Detect which cell encompasses the target text, then output its (x, y) center coordinate. 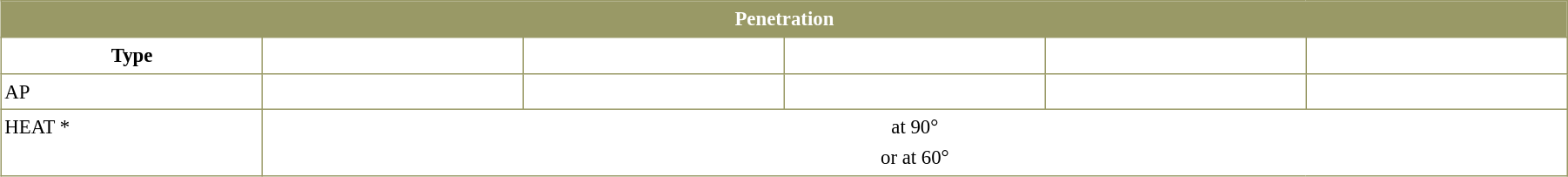
Penetration (785, 19)
AP (132, 92)
Type (132, 55)
at 90°or at 60° (915, 143)
HEAT * (132, 143)
